Pinpoint the cell where the given text exists, returning its [X, Y] midpoint coordinate. 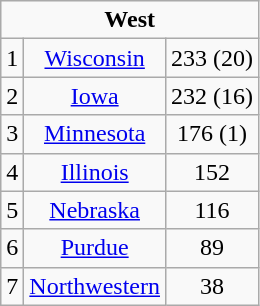
152 [212, 172]
7 [12, 286]
Minnesota [95, 134]
Nebraska [95, 210]
89 [212, 248]
West [130, 20]
1 [12, 58]
6 [12, 248]
116 [212, 210]
Wisconsin [95, 58]
3 [12, 134]
2 [12, 96]
5 [12, 210]
4 [12, 172]
233 (20) [212, 58]
232 (16) [212, 96]
38 [212, 286]
Iowa [95, 96]
Purdue [95, 248]
Northwestern [95, 286]
176 (1) [212, 134]
Illinois [95, 172]
